Identify which cell holds the provided text, then report its (x, y) central coordinate. 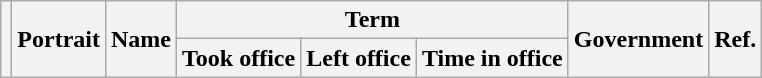
Left office (359, 58)
Took office (239, 58)
Time in office (492, 58)
Term (373, 20)
Ref. (736, 39)
Name (140, 39)
Portrait (59, 39)
Government (638, 39)
